Locate the cell with the specified text and output its (x, y) center coordinate. 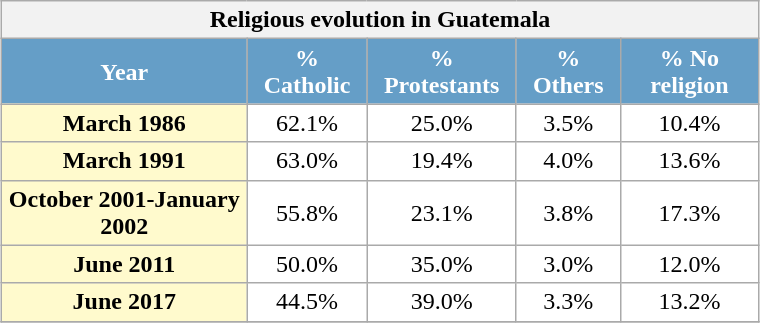
44.5% (307, 302)
13.6% (689, 161)
50.0% (307, 264)
39.0% (442, 302)
% Catholic (307, 72)
3.5% (568, 123)
3.0% (568, 264)
12.0% (689, 264)
63.0% (307, 161)
25.0% (442, 123)
10.4% (689, 123)
55.8% (307, 212)
% Others (568, 72)
17.3% (689, 212)
19.4% (442, 161)
March 1986 (124, 123)
4.0% (568, 161)
3.8% (568, 212)
March 1991 (124, 161)
Religious evolution in Guatemala (380, 20)
% No religion (689, 72)
13.2% (689, 302)
% Protestants (442, 72)
3.3% (568, 302)
June 2017 (124, 302)
June 2011 (124, 264)
October 2001-January 2002 (124, 212)
Year (124, 72)
62.1% (307, 123)
23.1% (442, 212)
35.0% (442, 264)
